Capture the cell that displays the provided text and extract its (X, Y) central coordinate. 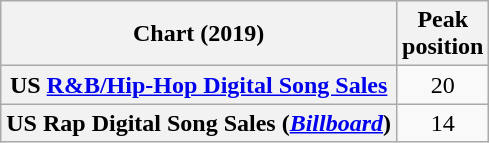
14 (443, 123)
US R&B/Hip-Hop Digital Song Sales (199, 85)
US Rap Digital Song Sales (Billboard) (199, 123)
20 (443, 85)
Peakposition (443, 34)
Chart (2019) (199, 34)
